Pinpoint the cell where the given text exists, returning its [x, y] midpoint coordinate. 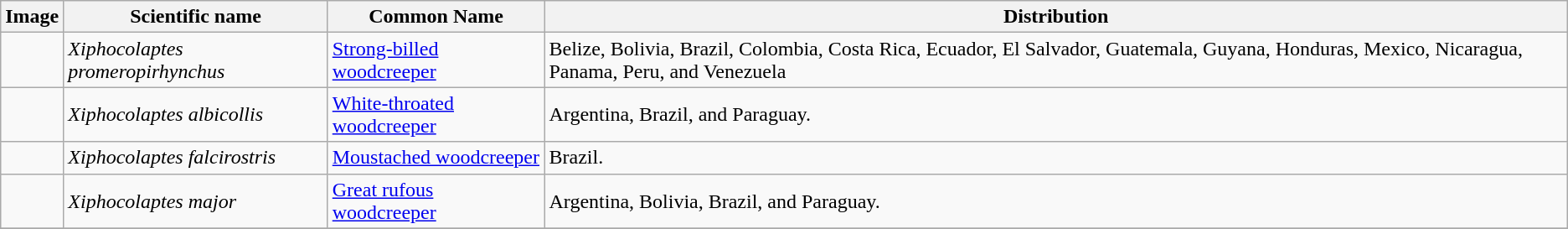
Xiphocolaptes promeropirhynchus [196, 60]
Brazil. [1055, 158]
Xiphocolaptes major [196, 201]
Common Name [436, 17]
Strong-billed woodcreeper [436, 60]
Moustached woodcreeper [436, 158]
Image [32, 17]
Xiphocolaptes falcirostris [196, 158]
Distribution [1055, 17]
Scientific name [196, 17]
Xiphocolaptes albicollis [196, 114]
Argentina, Bolivia, Brazil, and Paraguay. [1055, 201]
Belize, Bolivia, Brazil, Colombia, Costa Rica, Ecuador, El Salvador, Guatemala, Guyana, Honduras, Mexico, Nicaragua, Panama, Peru, and Venezuela [1055, 60]
Argentina, Brazil, and Paraguay. [1055, 114]
Great rufous woodcreeper [436, 201]
White-throated woodcreeper [436, 114]
